Capture the cell that displays the provided text and extract its (X, Y) central coordinate. 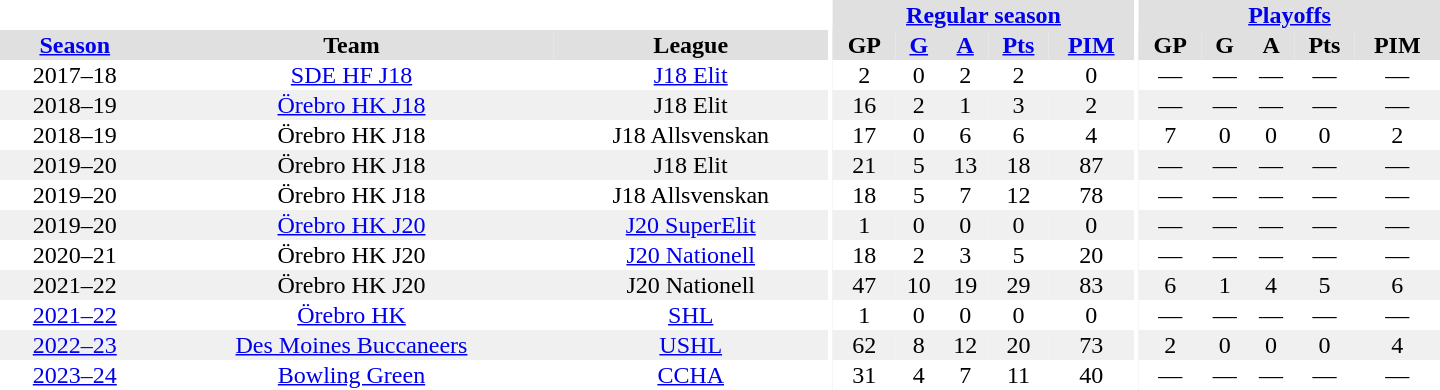
11 (1018, 375)
10 (919, 285)
19 (965, 285)
J20 SuperElit (690, 225)
2022–23 (75, 345)
SDE HF J18 (352, 75)
USHL (690, 345)
Des Moines Buccaneers (352, 345)
21 (864, 165)
31 (864, 375)
13 (965, 165)
40 (1092, 375)
83 (1092, 285)
Regular season (984, 15)
Örebro HK (352, 315)
73 (1092, 345)
62 (864, 345)
Bowling Green (352, 375)
Playoffs (1290, 15)
League (690, 45)
78 (1092, 195)
SHL (690, 315)
87 (1092, 165)
2023–24 (75, 375)
Team (352, 45)
Season (75, 45)
8 (919, 345)
2017–18 (75, 75)
CCHA (690, 375)
17 (864, 135)
29 (1018, 285)
16 (864, 105)
2020–21 (75, 255)
47 (864, 285)
